Determine the [X, Y] coordinate at the center of the cell enclosing the given text.  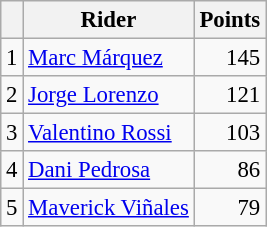
1 [12, 58]
Dani Pedrosa [108, 170]
103 [230, 133]
2 [12, 95]
4 [12, 170]
86 [230, 170]
Rider [108, 20]
145 [230, 58]
79 [230, 208]
Maverick Viñales [108, 208]
Marc Márquez [108, 58]
5 [12, 208]
Jorge Lorenzo [108, 95]
3 [12, 133]
Valentino Rossi [108, 133]
121 [230, 95]
Points [230, 20]
